Detect which cell encompasses the target text, then output its (X, Y) center coordinate. 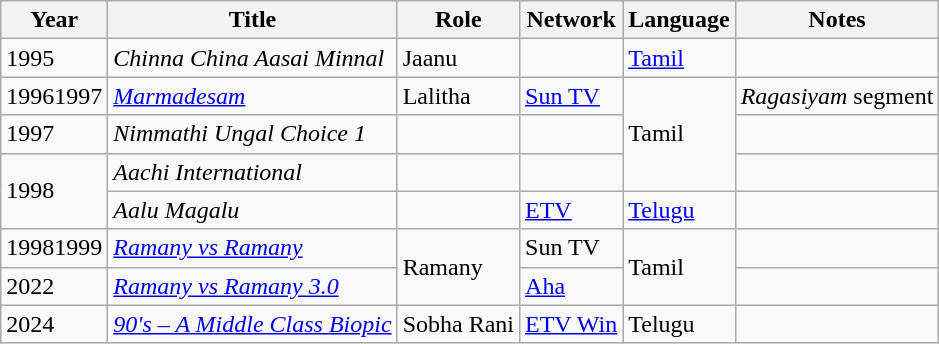
19981999 (54, 248)
Ramany vs Ramany 3.0 (252, 286)
1997 (54, 134)
1995 (54, 58)
Jaanu (458, 58)
Ragasiyam segment (837, 96)
Aalu Magalu (252, 210)
Ramany (458, 267)
Title (252, 20)
Language (679, 20)
Marmadesam (252, 96)
Aha (572, 286)
ETV (572, 210)
Lalitha (458, 96)
ETV Win (572, 324)
90's – A Middle Class Biopic (252, 324)
1998 (54, 191)
Role (458, 20)
2024 (54, 324)
Notes (837, 20)
Sobha Rani (458, 324)
Nimmathi Ungal Choice 1 (252, 134)
Chinna China Aasai Minnal (252, 58)
Aachi International (252, 172)
Ramany vs Ramany (252, 248)
Network (572, 20)
2022 (54, 286)
Year (54, 20)
19961997 (54, 96)
